Find where the given text appears and provide that cell's center as [x, y] coordinate. 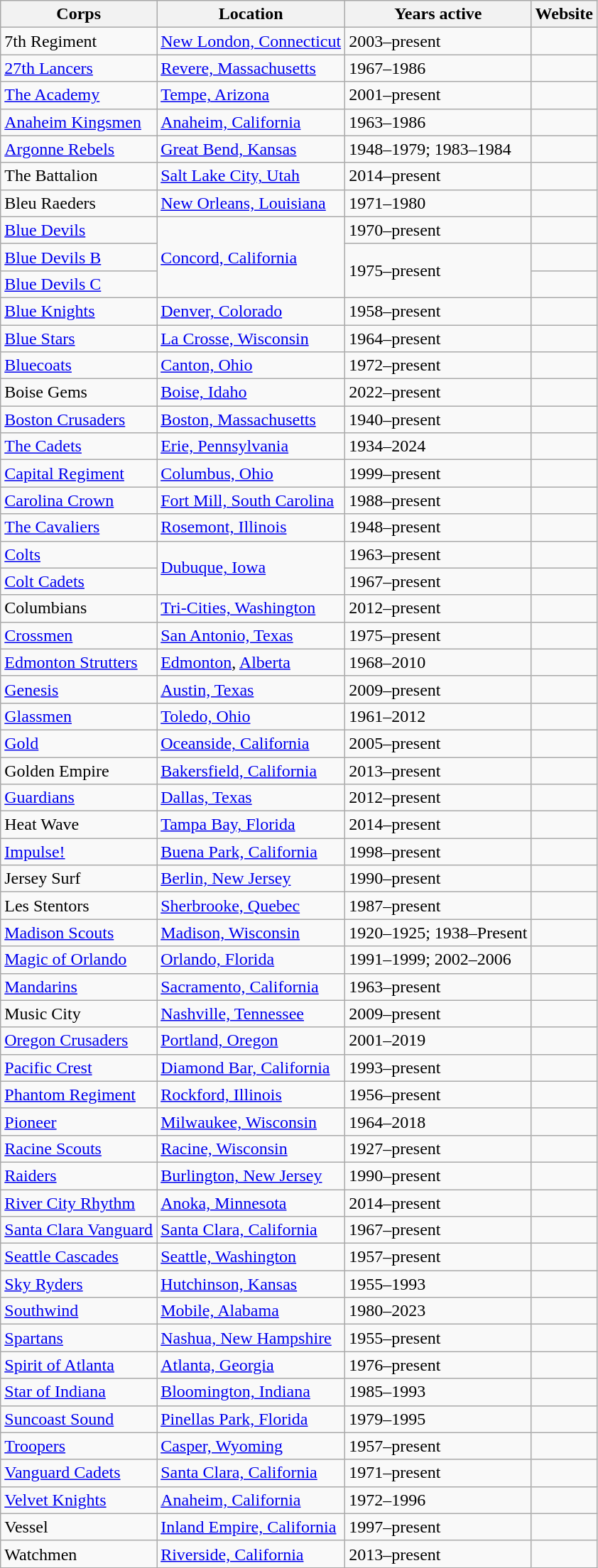
1972–present [438, 366]
1987–present [438, 906]
27th Lancers [79, 68]
Milwaukee, Wisconsin [251, 1122]
1997–present [438, 1527]
Diamond Bar, California [251, 1068]
Inland Empire, California [251, 1527]
Rosemont, Illinois [251, 527]
Raiders [79, 1175]
Watchmen [79, 1554]
1955–1993 [438, 1284]
Erie, Pennsylvania [251, 446]
1940–present [438, 420]
Golden Empire [79, 770]
Capital Regiment [79, 473]
1958–present [438, 311]
Salt Lake City, Utah [251, 176]
Seattle, Washington [251, 1257]
The Battalion [79, 176]
Santa Clara Vanguard [79, 1230]
1999–present [438, 473]
Crossmen [79, 635]
Sky Ryders [79, 1284]
The Academy [79, 95]
Atlanta, Georgia [251, 1365]
Sacramento, California [251, 987]
Corps [79, 14]
Magic of Orlando [79, 960]
1920–1925; 1938–Present [438, 933]
Canton, Ohio [251, 366]
Fort Mill, South Carolina [251, 500]
La Crosse, Wisconsin [251, 339]
Glassmen [79, 716]
1993–present [438, 1068]
Boston Crusaders [79, 420]
1988–present [438, 500]
Oregon Crusaders [79, 1041]
Rockford, Illinois [251, 1095]
Blue Stars [79, 339]
Edmonton, Alberta [251, 662]
Anoka, Minnesota [251, 1203]
Southwind [79, 1311]
Jersey Surf [79, 879]
Phantom Regiment [79, 1095]
New Orleans, Louisiana [251, 203]
Oceanside, California [251, 743]
1970–present [438, 230]
1956–present [438, 1095]
Guardians [79, 798]
Portland, Oregon [251, 1041]
1934–2024 [438, 446]
Dallas, Texas [251, 798]
Mandarins [79, 987]
Tempe, Arizona [251, 95]
Bleu Raeders [79, 203]
The Cadets [79, 446]
Bluecoats [79, 366]
Denver, Colorado [251, 311]
Boise, Idaho [251, 393]
Anaheim Kingsmen [79, 122]
Great Bend, Kansas [251, 149]
1948–1979; 1983–1984 [438, 149]
1961–2012 [438, 716]
Star of Indiana [79, 1392]
Revere, Massachusetts [251, 68]
Racine Scouts [79, 1148]
2003–present [438, 41]
1976–present [438, 1365]
Vanguard Cadets [79, 1473]
Website [564, 14]
Columbus, Ohio [251, 473]
Seattle Cascades [79, 1257]
1964–2018 [438, 1122]
Troopers [79, 1446]
1927–present [438, 1148]
Nashville, Tennessee [251, 1014]
Madison Scouts [79, 933]
Blue Devils [79, 230]
Buena Park, California [251, 852]
Bakersfield, California [251, 770]
The Cavaliers [79, 527]
Dubuque, Iowa [251, 568]
Impulse! [79, 852]
Orlando, Florida [251, 960]
Hutchinson, Kansas [251, 1284]
Suncoast Sound [79, 1419]
Bloomington, Indiana [251, 1392]
Colts [79, 554]
1968–2010 [438, 662]
Velvet Knights [79, 1500]
Blue Devils C [79, 284]
Spirit of Atlanta [79, 1365]
Location [251, 14]
Pacific Crest [79, 1068]
1955–present [438, 1338]
2005–present [438, 743]
1971–1980 [438, 203]
Burlington, New Jersey [251, 1175]
7th Regiment [79, 41]
Toledo, Ohio [251, 716]
Boise Gems [79, 393]
Vessel [79, 1527]
1971–present [438, 1473]
Sherbrooke, Quebec [251, 906]
1980–2023 [438, 1311]
1979–1995 [438, 1419]
Racine, Wisconsin [251, 1148]
Pinellas Park, Florida [251, 1419]
Boston, Massachusetts [251, 420]
1963–1986 [438, 122]
Blue Devils B [79, 257]
Genesis [79, 689]
Edmonton Strutters [79, 662]
1998–present [438, 852]
1967–1986 [438, 68]
2001–present [438, 95]
1964–present [438, 339]
2001–2019 [438, 1041]
Les Stentors [79, 906]
Heat Wave [79, 825]
Austin, Texas [251, 689]
Columbians [79, 608]
Riverside, California [251, 1554]
Tampa Bay, Florida [251, 825]
Tri-Cities, Washington [251, 608]
River City Rhythm [79, 1203]
Nashua, New Hampshire [251, 1338]
San Antonio, Texas [251, 635]
Music City [79, 1014]
Berlin, New Jersey [251, 879]
Madison, Wisconsin [251, 933]
2022–present [438, 393]
Argonne Rebels [79, 149]
1991–1999; 2002–2006 [438, 960]
Mobile, Alabama [251, 1311]
Carolina Crown [79, 500]
Pioneer [79, 1122]
Spartans [79, 1338]
Gold [79, 743]
Casper, Wyoming [251, 1446]
1972–1996 [438, 1500]
Concord, California [251, 257]
Blue Knights [79, 311]
New London, Connecticut [251, 41]
1948–present [438, 527]
Years active [438, 14]
1985–1993 [438, 1392]
Colt Cadets [79, 581]
